Extract the (X, Y) coordinate from the center of the cell holding the provided text.  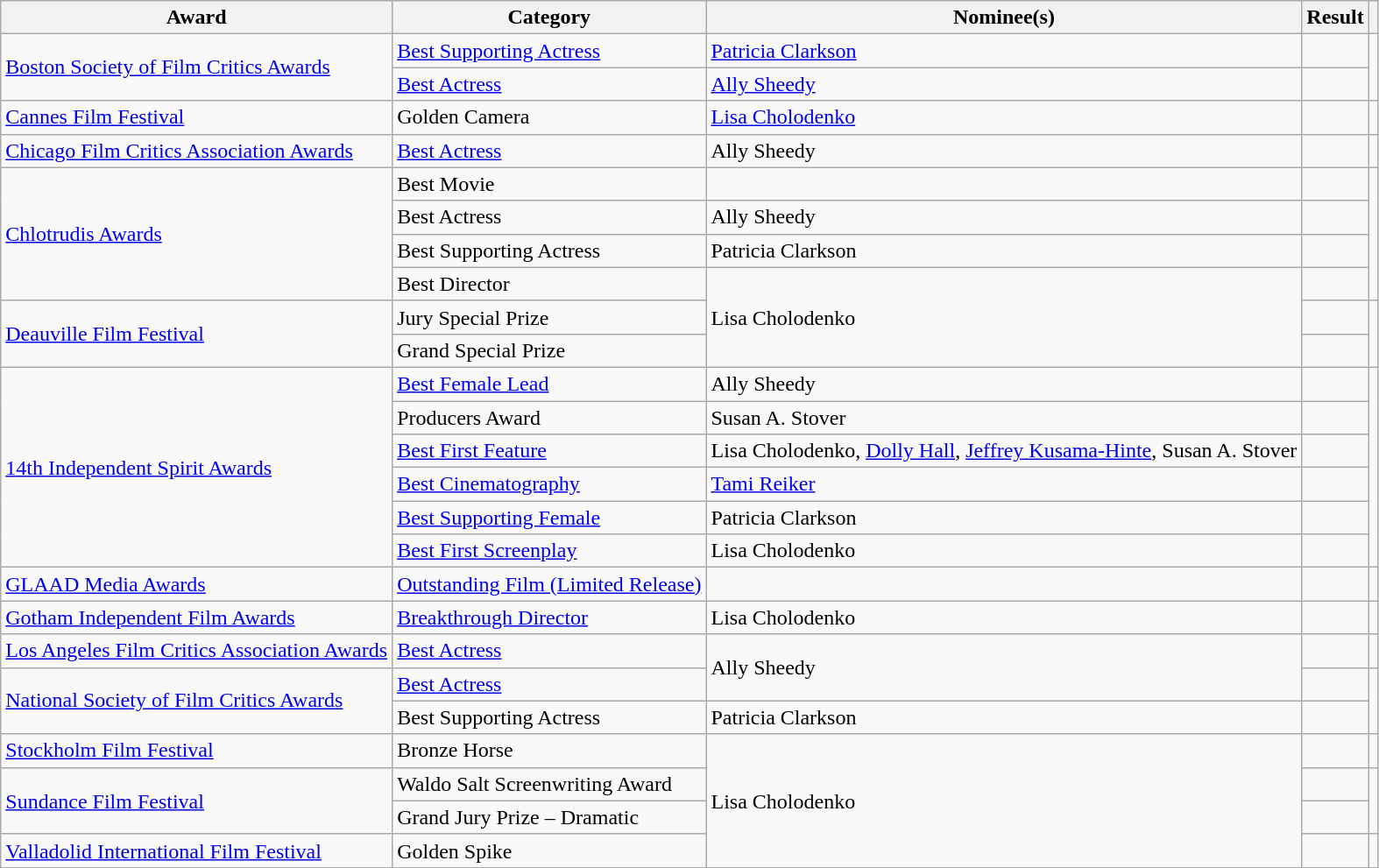
Deauville Film Festival (196, 334)
Grand Special Prize (549, 350)
Valladolid International Film Festival (196, 850)
Best Cinematography (549, 484)
Golden Spike (549, 850)
Sundance Film Festival (196, 801)
Grand Jury Prize – Dramatic (549, 817)
Best Movie (549, 184)
Best Female Lead (549, 384)
National Society of Film Critics Awards (196, 701)
Best Director (549, 284)
Golden Camera (549, 117)
Nominee(s) (1004, 18)
Gotham Independent Film Awards (196, 617)
Boston Society of Film Critics Awards (196, 67)
Producers Award (549, 418)
Result (1335, 18)
Chlotrudis Awards (196, 234)
Bronze Horse (549, 751)
Cannes Film Festival (196, 117)
Category (549, 18)
Los Angeles Film Critics Association Awards (196, 651)
Best Supporting Female (549, 518)
Best First Feature (549, 451)
Award (196, 18)
Best First Screenplay (549, 551)
Tami Reiker (1004, 484)
Breakthrough Director (549, 617)
Susan A. Stover (1004, 418)
Outstanding Film (Limited Release) (549, 584)
Jury Special Prize (549, 317)
Lisa Cholodenko, Dolly Hall, Jeffrey Kusama-Hinte, Susan A. Stover (1004, 451)
Chicago Film Critics Association Awards (196, 151)
14th Independent Spirit Awards (196, 467)
Stockholm Film Festival (196, 751)
GLAAD Media Awards (196, 584)
Waldo Salt Screenwriting Award (549, 784)
